Identify which cell holds the provided text, then report its (x, y) central coordinate. 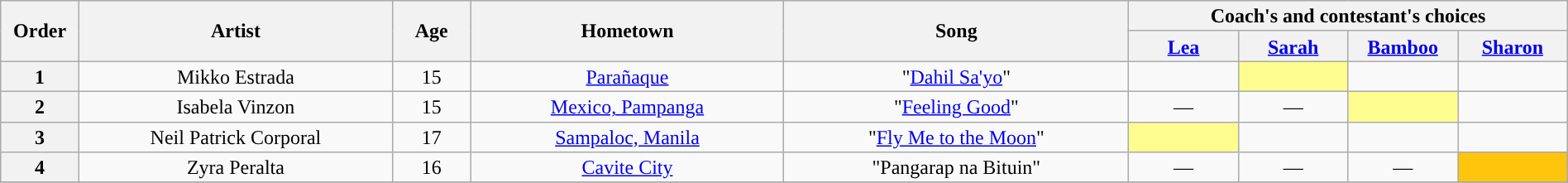
Song (956, 31)
Sharon (1513, 46)
"Feeling Good" (956, 106)
Bamboo (1403, 46)
"Pangarap na Bituin" (956, 167)
1 (40, 76)
Mikko Estrada (235, 76)
Zyra Peralta (235, 167)
2 (40, 106)
"Fly Me to the Moon" (956, 137)
Sarah (1293, 46)
3 (40, 137)
Lea (1184, 46)
Sampaloc, Manila (627, 137)
Hometown (627, 31)
Artist (235, 31)
16 (432, 167)
4 (40, 167)
Mexico, Pampanga (627, 106)
Isabela Vinzon (235, 106)
Cavite City (627, 167)
17 (432, 137)
Age (432, 31)
Order (40, 31)
Coach's and contestant's choices (1348, 17)
Parañaque (627, 76)
Neil Patrick Corporal (235, 137)
"Dahil Sa'yo" (956, 76)
